Search for the cell housing the specified text and yield its (x, y) center coordinate. 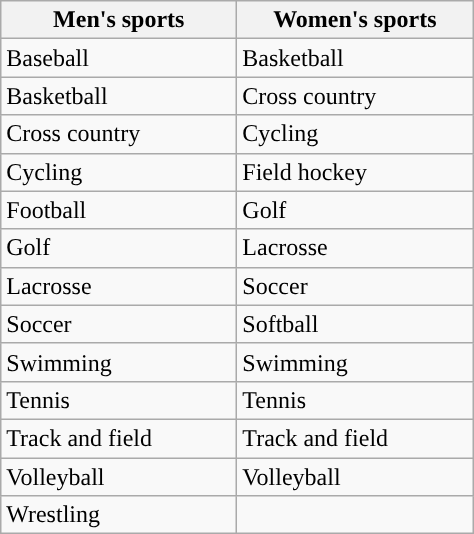
Baseball (119, 58)
Football (119, 210)
Field hockey (355, 172)
Women's sports (355, 20)
Wrestling (119, 515)
Men's sports (119, 20)
Softball (355, 324)
